Locate the cell with the specified text and output its [x, y] center coordinate. 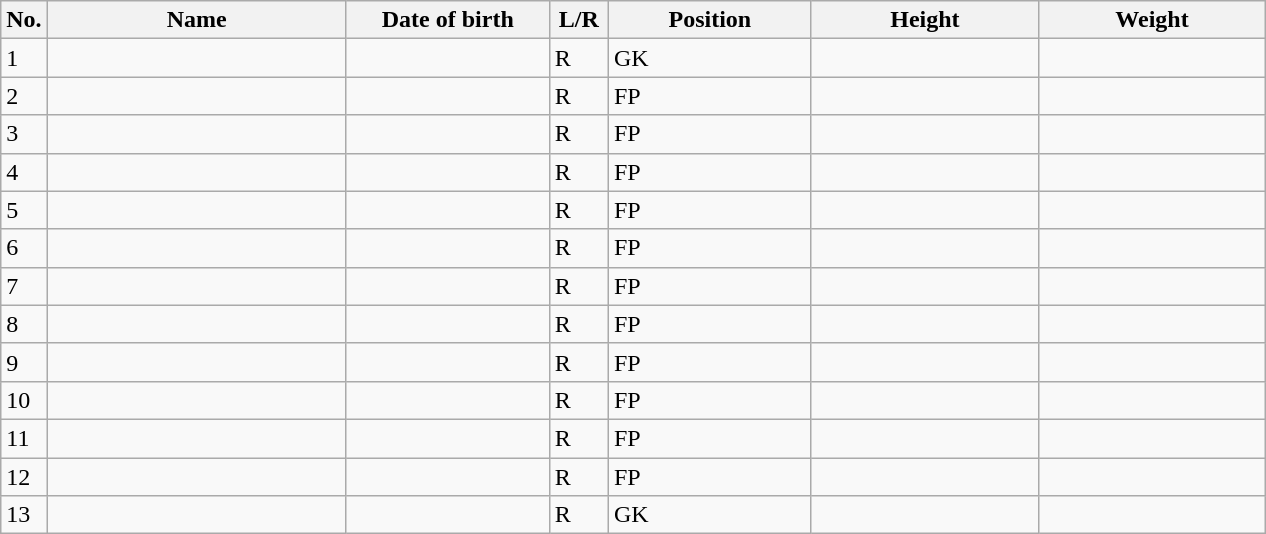
12 [24, 477]
7 [24, 286]
Weight [1152, 20]
6 [24, 248]
Name [196, 20]
Height [924, 20]
11 [24, 438]
Date of birth [448, 20]
Position [710, 20]
8 [24, 324]
2 [24, 96]
5 [24, 210]
10 [24, 400]
3 [24, 134]
9 [24, 362]
13 [24, 515]
1 [24, 58]
L/R [578, 20]
4 [24, 172]
No. [24, 20]
